Return the [x, y] coordinate for the center point of the cell that contains the specified text.  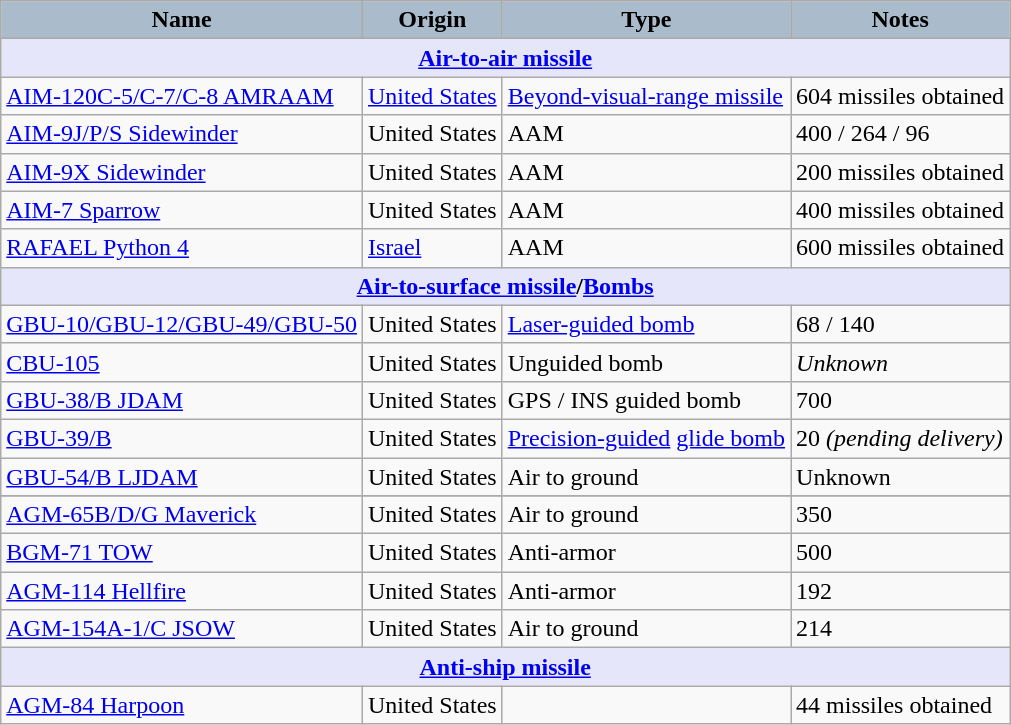
Beyond-visual-range missile [646, 96]
Unguided bomb [646, 362]
GBU-10/GBU-12/GBU-49/GBU-50 [182, 324]
RAFAEL Python 4 [182, 248]
192 [900, 591]
AGM-114 Hellfire [182, 591]
AIM-9J/P/S Sidewinder [182, 134]
GPS / INS guided bomb [646, 400]
AIM-7 Sparrow [182, 210]
200 missiles obtained [900, 172]
400 / 264 / 96 [900, 134]
Name [182, 20]
Israel [432, 248]
Notes [900, 20]
AGM-84 Harpoon [182, 705]
Type [646, 20]
AGM-154A-1/C JSOW [182, 629]
AIM-120C-5/C-7/C-8 AMRAAM [182, 96]
AGM-65B/D/G Maverick [182, 515]
20 (pending delivery) [900, 438]
AIM-9X Sidewinder [182, 172]
604 missiles obtained [900, 96]
Laser-guided bomb [646, 324]
350 [900, 515]
GBU-54/B LJDAM [182, 477]
400 missiles obtained [900, 210]
BGM-71 TOW [182, 553]
214 [900, 629]
Precision-guided glide bomb [646, 438]
Air-to-surface missile/Bombs [506, 286]
GBU-39/B [182, 438]
CBU-105 [182, 362]
68 / 140 [900, 324]
Anti-ship missile [506, 667]
GBU-38/B JDAM [182, 400]
500 [900, 553]
Air-to-air missile [506, 58]
600 missiles obtained [900, 248]
700 [900, 400]
44 missiles obtained [900, 705]
Origin [432, 20]
